From the cell containing the given text, extract its center point as (x, y) coordinate. 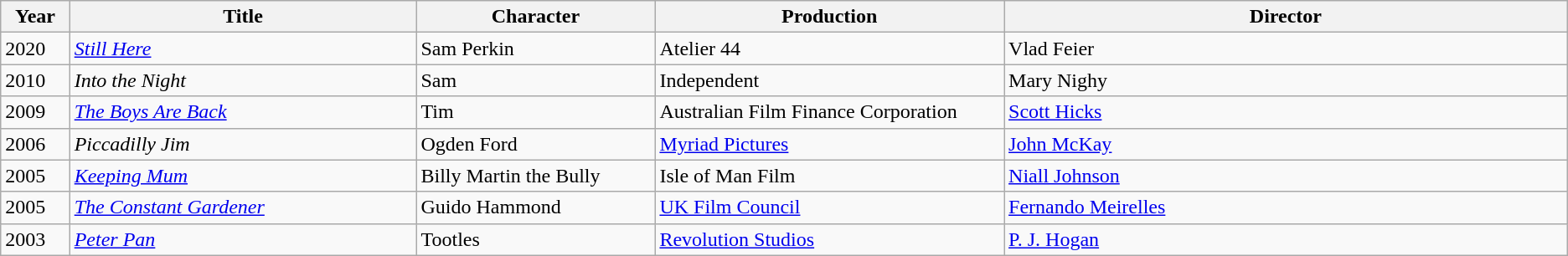
2003 (35, 239)
Title (243, 17)
Billy Martin the Bully (536, 176)
Guido Hammond (536, 207)
Mary Nighy (1287, 80)
Atelier 44 (829, 49)
Ogden Ford (536, 144)
The Constant Gardener (243, 207)
Year (35, 17)
Isle of Man Film (829, 176)
Into the Night (243, 80)
Scott Hicks (1287, 112)
2010 (35, 80)
John McKay (1287, 144)
Character (536, 17)
Peter Pan (243, 239)
Revolution Studios (829, 239)
The Boys Are Back (243, 112)
Production (829, 17)
Australian Film Finance Corporation (829, 112)
Fernando Meirelles (1287, 207)
Niall Johnson (1287, 176)
Sam Perkin (536, 49)
Myriad Pictures (829, 144)
Tootles (536, 239)
2020 (35, 49)
Director (1287, 17)
Vlad Feier (1287, 49)
Keeping Mum (243, 176)
Still Here (243, 49)
P. J. Hogan (1287, 239)
Independent (829, 80)
UK Film Council (829, 207)
Sam (536, 80)
Tim (536, 112)
2006 (35, 144)
Piccadilly Jim (243, 144)
2009 (35, 112)
